Search for the cell housing the specified text and yield its [X, Y] center coordinate. 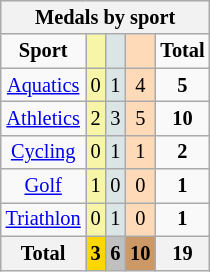
Sport [44, 51]
Medals by sport [106, 17]
19 [182, 253]
Athletics [44, 118]
6 [115, 253]
Cycling [44, 152]
4 [140, 85]
Golf [44, 186]
Aquatics [44, 85]
Triathlon [44, 219]
